Output the [X, Y] coordinate of the center of the cell containing the given text.  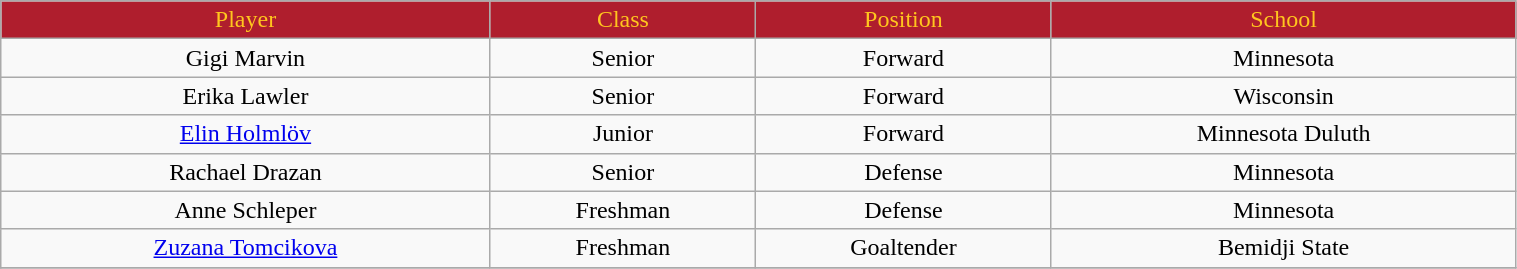
Elin Holmlöv [246, 134]
Player [246, 20]
Gigi Marvin [246, 58]
School [1284, 20]
Rachael Drazan [246, 172]
Zuzana Tomcikova [246, 248]
Bemidji State [1284, 248]
Position [904, 20]
Goaltender [904, 248]
Wisconsin [1284, 96]
Class [623, 20]
Minnesota Duluth [1284, 134]
Erika Lawler [246, 96]
Junior [623, 134]
Anne Schleper [246, 210]
